Scan for the cell matching the given text and deliver its [X, Y] coordinate at center. 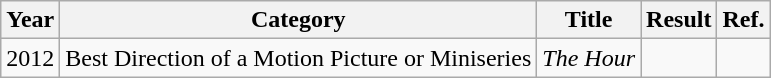
Title [589, 20]
2012 [30, 58]
Year [30, 20]
Category [298, 20]
Ref. [744, 20]
Result [679, 20]
Best Direction of a Motion Picture or Miniseries [298, 58]
The Hour [589, 58]
